Pinpoint the cell where the given text exists, returning its [x, y] midpoint coordinate. 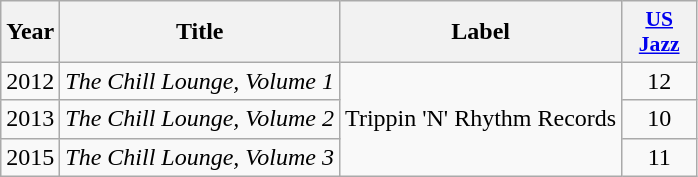
2012 [30, 81]
Label [481, 32]
US Jazz [660, 32]
Year [30, 32]
The Chill Lounge, Volume 3 [200, 157]
The Chill Lounge, Volume 1 [200, 81]
Trippin 'N' Rhythm Records [481, 119]
2015 [30, 157]
10 [660, 119]
12 [660, 81]
The Chill Lounge, Volume 2 [200, 119]
2013 [30, 119]
Title [200, 32]
11 [660, 157]
